From the cell containing the given text, extract its center point as (x, y) coordinate. 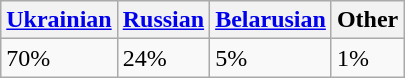
Russian (163, 20)
Ukrainian (59, 20)
5% (271, 58)
1% (367, 58)
Other (367, 20)
70% (59, 58)
Belarusian (271, 20)
24% (163, 58)
